For the text-containing cell, return its midpoint in (X, Y) coordinate format. 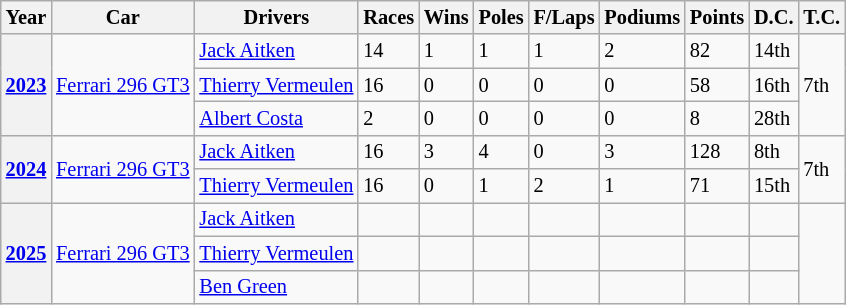
Drivers (276, 17)
Poles (502, 17)
128 (717, 152)
Albert Costa (276, 118)
Points (717, 17)
14th (774, 51)
28th (774, 118)
Races (388, 17)
Wins (446, 17)
14 (388, 51)
71 (717, 186)
8th (774, 152)
82 (717, 51)
T.C. (822, 17)
2023 (26, 84)
Car (122, 17)
8 (717, 118)
58 (717, 85)
Podiums (642, 17)
2024 (26, 168)
Ben Green (276, 287)
16th (774, 85)
15th (774, 186)
Year (26, 17)
4 (502, 152)
2025 (26, 252)
D.C. (774, 17)
F/Laps (564, 17)
